Capture the cell that displays the provided text and extract its (X, Y) central coordinate. 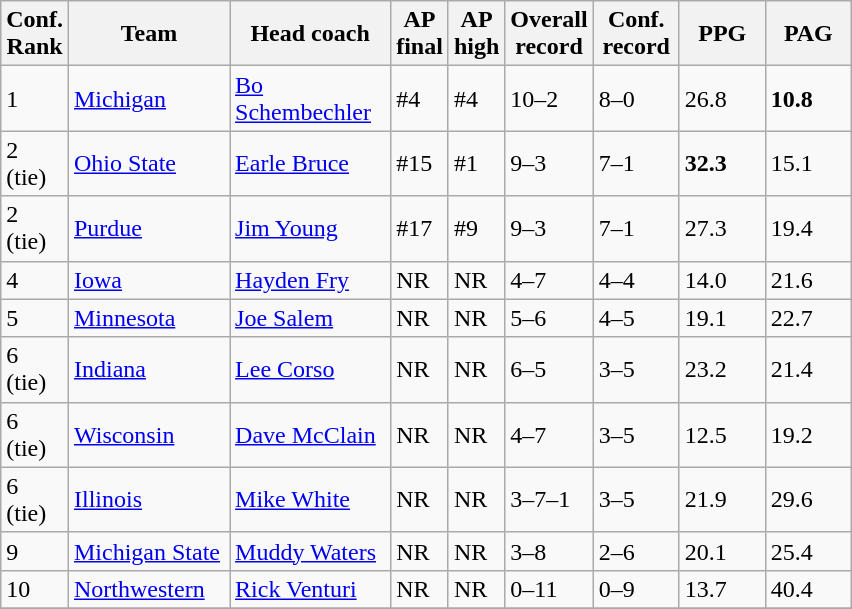
14.0 (722, 280)
Head coach (310, 34)
Dave McClain (310, 434)
19.4 (808, 228)
10 (35, 589)
21.6 (808, 280)
Jim Young (310, 228)
4–5 (636, 318)
Indiana (148, 370)
25.4 (808, 551)
5–6 (549, 318)
Overall record (549, 34)
Bo Schembechler (310, 98)
AP high (476, 34)
#17 (420, 228)
4–4 (636, 280)
40.4 (808, 589)
Conf. Rank (35, 34)
2–6 (636, 551)
9 (35, 551)
5 (35, 318)
Minnesota (148, 318)
19.1 (722, 318)
29.6 (808, 500)
Illinois (148, 500)
Michigan State (148, 551)
Joe Salem (310, 318)
#15 (420, 164)
19.2 (808, 434)
Lee Corso (310, 370)
20.1 (722, 551)
Conf. record (636, 34)
Hayden Fry (310, 280)
10–2 (549, 98)
3–7–1 (549, 500)
PAG (808, 34)
AP final (420, 34)
Team (148, 34)
23.2 (722, 370)
26.8 (722, 98)
32.3 (722, 164)
Muddy Waters (310, 551)
15.1 (808, 164)
#1 (476, 164)
Ohio State (148, 164)
Purdue (148, 228)
0–11 (549, 589)
Iowa (148, 280)
12.5 (722, 434)
27.3 (722, 228)
PPG (722, 34)
13.7 (722, 589)
Michigan (148, 98)
6–5 (549, 370)
0–9 (636, 589)
4 (35, 280)
10.8 (808, 98)
8–0 (636, 98)
Earle Bruce (310, 164)
Rick Venturi (310, 589)
21.9 (722, 500)
Northwestern (148, 589)
22.7 (808, 318)
Mike White (310, 500)
1 (35, 98)
21.4 (808, 370)
3–8 (549, 551)
Wisconsin (148, 434)
#9 (476, 228)
